Identify which cell holds the provided text, then report its (X, Y) central coordinate. 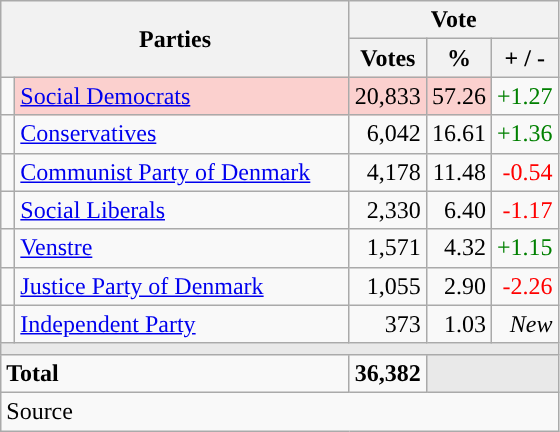
+ / - (524, 58)
Votes (388, 58)
Independent Party (182, 324)
11.48 (458, 172)
1.03 (458, 324)
1,055 (388, 286)
Social Democrats (182, 96)
-0.54 (524, 172)
4,178 (388, 172)
Justice Party of Denmark (182, 286)
-2.26 (524, 286)
+1.27 (524, 96)
Source (280, 411)
6,042 (388, 134)
57.26 (458, 96)
% (458, 58)
36,382 (388, 373)
Total (176, 373)
Communist Party of Denmark (182, 172)
Social Liberals (182, 210)
New (524, 324)
2,330 (388, 210)
2.90 (458, 286)
16.61 (458, 134)
-1.17 (524, 210)
1,571 (388, 248)
373 (388, 324)
+1.15 (524, 248)
Vote (454, 20)
Venstre (182, 248)
Conservatives (182, 134)
20,833 (388, 96)
4.32 (458, 248)
Parties (176, 39)
6.40 (458, 210)
+1.36 (524, 134)
